Find where the given text appears and provide that cell's center as (x, y) coordinate. 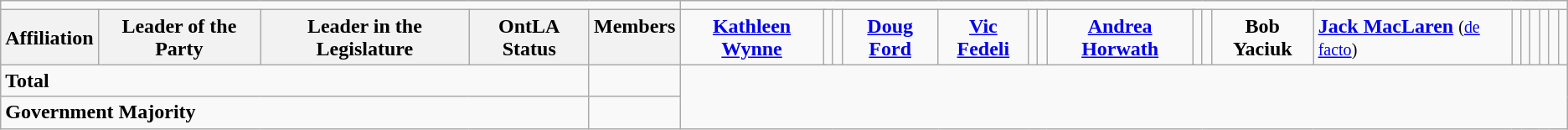
Bob Yaciuk (1262, 37)
Jack MacLaren (de facto) (1412, 37)
Andrea Horwath (1120, 37)
Vic Fedeli (983, 37)
Total (295, 81)
Members (634, 37)
Kathleen Wynne (752, 37)
Leader in the Legislature (365, 37)
Affiliation (49, 37)
Doug Ford (890, 37)
Government Majority (295, 112)
OntLA Status (529, 37)
Leader of the Party (179, 37)
